Extract the (x, y) coordinate from the center of the cell holding the provided text.  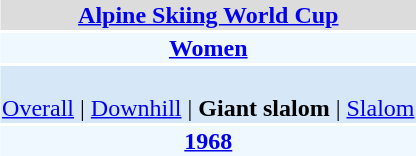
1968 (208, 141)
Women (208, 48)
Overall | Downhill | Giant slalom | Slalom (208, 94)
Alpine Skiing World Cup (208, 15)
